Pinpoint the cell where the given text exists, returning its (x, y) midpoint coordinate. 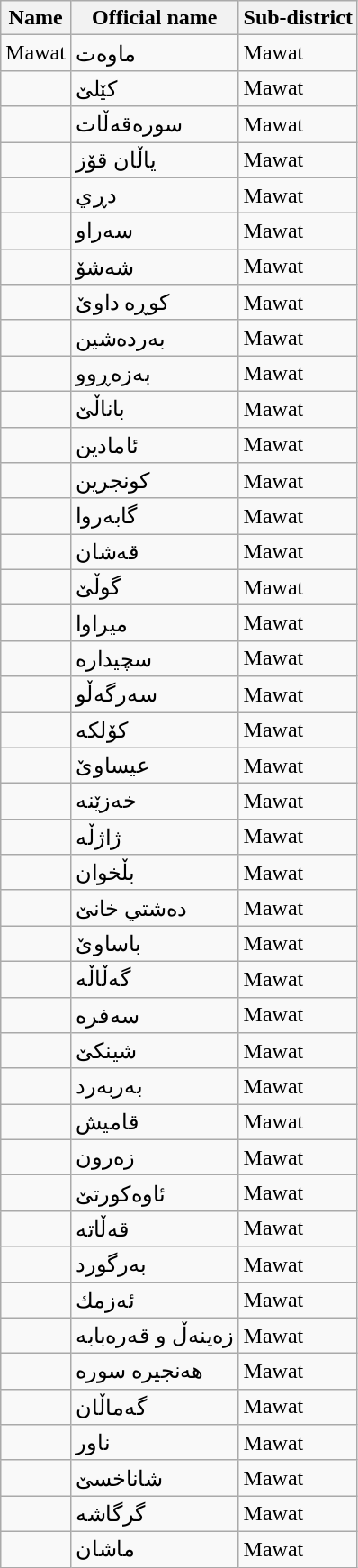
ماشان (155, 1549)
گوڵێ (155, 587)
سوره‌قه‌ڵات (155, 124)
به‌رده‌شين (155, 338)
قه‌شان (155, 552)
سه‌رگه‌ڵو (155, 694)
به‌زه‌ڕوو (155, 374)
سه‌فره‌ (155, 1015)
قه‌ڵاته‌ (155, 1228)
هه‌نجيره‌ سوره‌ (155, 1372)
شاناخسێ (155, 1478)
به‌رگورد (155, 1264)
قاميش (155, 1122)
سچيداره‌ (155, 658)
سه‌راو (155, 231)
به‌ربه‌رد (155, 1086)
ياڵان قۆز (155, 160)
ئاوه‌كورتێ (155, 1193)
بڵخوان (155, 873)
باساوێ (155, 944)
ماوه‌ت (155, 53)
خه‌زێنه‌ (155, 802)
كوڕه‌ داوێ (155, 303)
ده‌شتي خانێ (155, 908)
ميراوا (155, 623)
زه‌ينه‌ڵ و قه‌ره‌بابه‌ (155, 1336)
عيساوێ (155, 766)
باناڵێ (155, 409)
ئه‌زمك (155, 1301)
ناور (155, 1443)
زه‌رون (155, 1157)
گابه‌روا (155, 516)
شينكێ (155, 1051)
كێلێ (155, 88)
گه‌ماڵان (155, 1407)
Official name (155, 18)
كۆلكه‌ (155, 730)
Sub-district (298, 18)
گرگاشه‌ (155, 1514)
كونجرين (155, 481)
ئامادين (155, 445)
Name (36, 18)
گه‌ڵاڵه‌ (155, 979)
ژاژڵه‌ (155, 837)
دڕي (155, 195)
شه‌شۆ (155, 267)
